Search for the cell housing the specified text and yield its [X, Y] center coordinate. 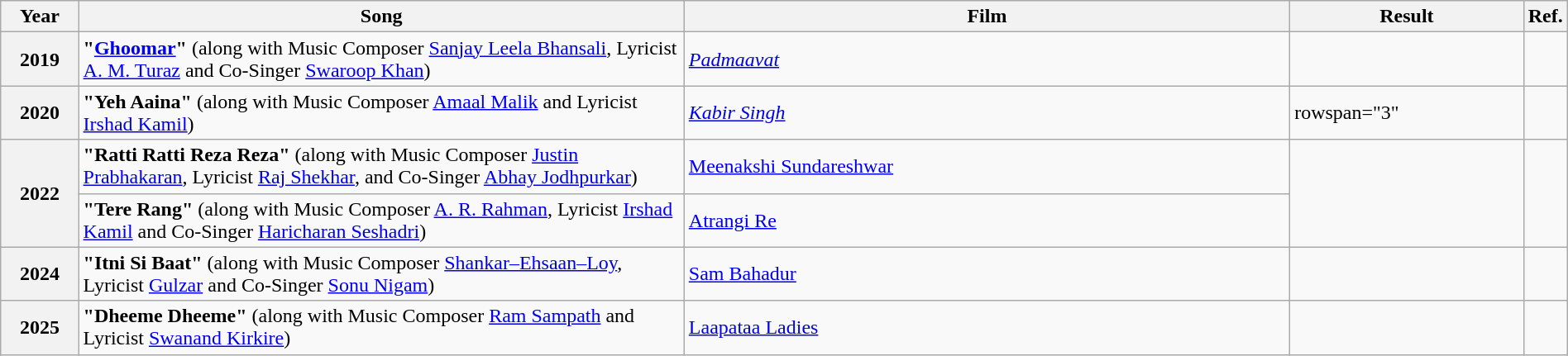
"Tere Rang" (along with Music Composer A. R. Rahman, Lyricist Irshad Kamil and Co-Singer Haricharan Seshadri) [381, 220]
2024 [40, 274]
rowspan="3" [1408, 112]
Result [1408, 17]
Film [987, 17]
Song [381, 17]
2022 [40, 193]
2019 [40, 59]
Year [40, 17]
"Itni Si Baat" (along with Music Composer Shankar–Ehsaan–Loy, Lyricist Gulzar and Co-Singer Sonu Nigam) [381, 274]
"Yeh Aaina" (along with Music Composer Amaal Malik and Lyricist Irshad Kamil) [381, 112]
2020 [40, 112]
"Ratti Ratti Reza Reza" (along with Music Composer Justin Prabhakaran, Lyricist Raj Shekhar, and Co-Singer Abhay Jodhpurkar) [381, 167]
"Dheeme Dheeme" (along with Music Composer Ram Sampath and Lyricist Swanand Kirkire) [381, 327]
Sam Bahadur [987, 274]
"Ghoomar" (along with Music Composer Sanjay Leela Bhansali, Lyricist A. M. Turaz and Co-Singer Swaroop Khan) [381, 59]
2025 [40, 327]
Laapataa Ladies [987, 327]
Kabir Singh [987, 112]
Padmaavat [987, 59]
Ref. [1545, 17]
Atrangi Re [987, 220]
Meenakshi Sundareshwar [987, 167]
